Determine the (x, y) coordinate at the center of the cell enclosing the given text.  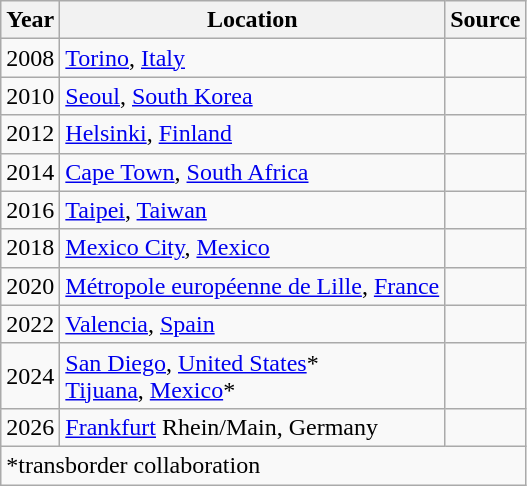
San Diego, United States* Tijuana, Mexico* (252, 376)
Valencia, Spain (252, 324)
Source (486, 20)
Cape Town, South Africa (252, 172)
2022 (30, 324)
2014 (30, 172)
Taipei, Taiwan (252, 210)
Mexico City, Mexico (252, 248)
2012 (30, 134)
2016 (30, 210)
*transborder collaboration (264, 465)
Seoul, South Korea (252, 96)
Location (252, 20)
2018 (30, 248)
Torino, Italy (252, 58)
2010 (30, 96)
2024 (30, 376)
Métropole européenne de Lille, France (252, 286)
2026 (30, 427)
Helsinki, Finland (252, 134)
2008 (30, 58)
2020 (30, 286)
Frankfurt Rhein/Main, Germany (252, 427)
Year (30, 20)
